Return the (X, Y) coordinate for the center point of the cell that contains the specified text.  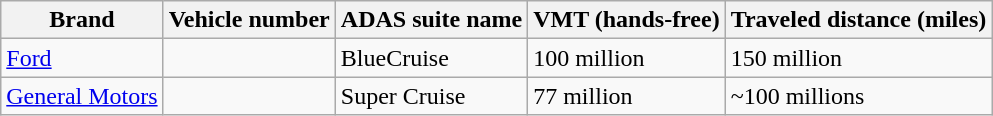
BlueCruise (431, 58)
Ford (82, 58)
100 million (627, 58)
Brand (82, 20)
~100 millions (858, 96)
General Motors (82, 96)
VMT (hands-free) (627, 20)
150 million (858, 58)
Super Cruise (431, 96)
77 million (627, 96)
ADAS suite name (431, 20)
Vehicle number (249, 20)
Traveled distance (miles) (858, 20)
